Return the (x, y) coordinate for the center point of the cell that contains the specified text.  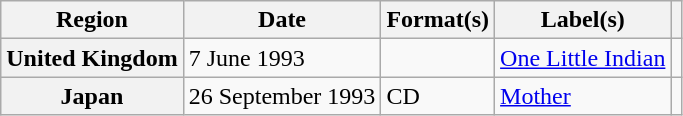
One Little Indian (583, 58)
United Kingdom (92, 58)
Region (92, 20)
Date (282, 20)
7 June 1993 (282, 58)
Label(s) (583, 20)
Japan (92, 96)
CD (438, 96)
Mother (583, 96)
Format(s) (438, 20)
26 September 1993 (282, 96)
